Search for the cell housing the specified text and yield its [X, Y] center coordinate. 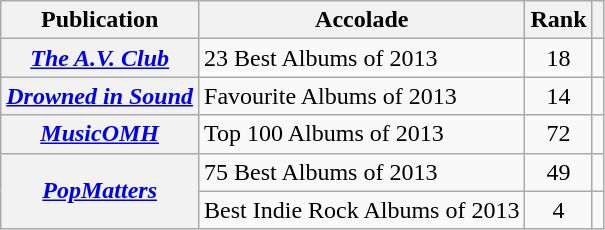
Best Indie Rock Albums of 2013 [362, 210]
23 Best Albums of 2013 [362, 58]
PopMatters [100, 191]
Publication [100, 20]
18 [558, 58]
Favourite Albums of 2013 [362, 96]
MusicOMH [100, 134]
72 [558, 134]
4 [558, 210]
Accolade [362, 20]
Rank [558, 20]
75 Best Albums of 2013 [362, 172]
49 [558, 172]
14 [558, 96]
Top 100 Albums of 2013 [362, 134]
The A.V. Club [100, 58]
Drowned in Sound [100, 96]
